For the text-containing cell, return its midpoint in [x, y] coordinate format. 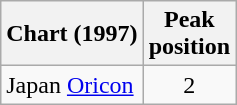
Peakposition [189, 34]
Chart (1997) [72, 34]
2 [189, 85]
Japan Oricon [72, 85]
